Scan for the cell matching the given text and deliver its [X, Y] coordinate at center. 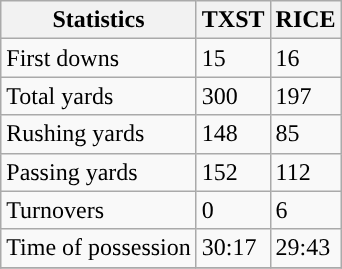
RICE [306, 20]
112 [306, 172]
29:43 [306, 248]
16 [306, 58]
Total yards [99, 96]
6 [306, 210]
197 [306, 96]
85 [306, 134]
30:17 [233, 248]
Time of possession [99, 248]
300 [233, 96]
First downs [99, 58]
Rushing yards [99, 134]
Turnovers [99, 210]
Passing yards [99, 172]
152 [233, 172]
148 [233, 134]
15 [233, 58]
0 [233, 210]
Statistics [99, 20]
TXST [233, 20]
